Provide the (x, y) coordinate of the cell's center where the given text is located.  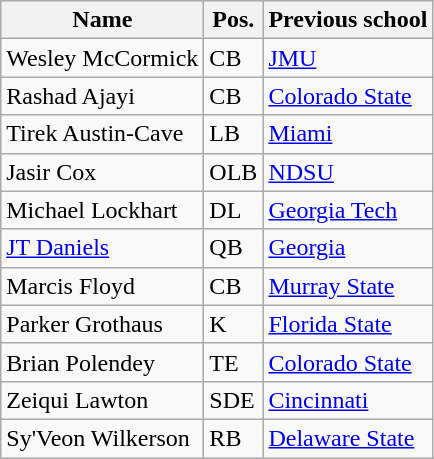
Brian Polendey (102, 362)
Georgia Tech (348, 210)
TE (234, 362)
Cincinnati (348, 400)
K (234, 324)
Murray State (348, 286)
Marcis Floyd (102, 286)
JT Daniels (102, 248)
Rashad Ajayi (102, 96)
Zeiqui Lawton (102, 400)
Previous school (348, 20)
Tirek Austin-Cave (102, 134)
DL (234, 210)
Miami (348, 134)
Name (102, 20)
Florida State (348, 324)
QB (234, 248)
Michael Lockhart (102, 210)
Pos. (234, 20)
SDE (234, 400)
OLB (234, 172)
NDSU (348, 172)
Parker Grothaus (102, 324)
RB (234, 438)
Delaware State (348, 438)
LB (234, 134)
JMU (348, 58)
Sy'Veon Wilkerson (102, 438)
Wesley McCormick (102, 58)
Georgia (348, 248)
Jasir Cox (102, 172)
